From the cell containing the given text, extract its center point as (x, y) coordinate. 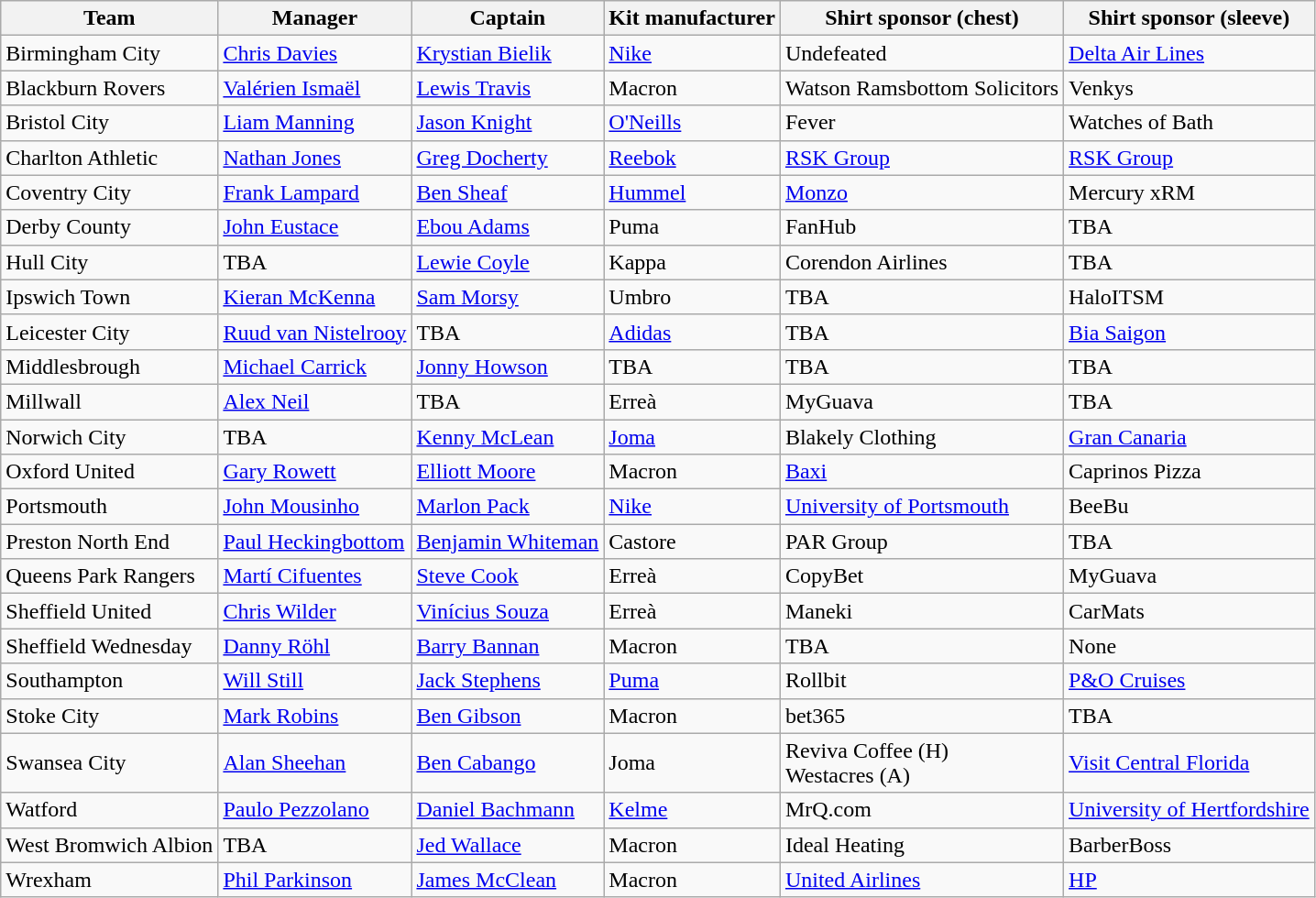
CopyBet (922, 576)
Middlesbrough (110, 367)
Martí Cifuentes (315, 576)
Adidas (693, 332)
Bia Saigon (1190, 332)
Watches of Bath (1190, 123)
Swansea City (110, 762)
Michael Carrick (315, 367)
MrQ.com (922, 810)
Lewis Travis (508, 88)
Oxford United (110, 472)
Kenny McLean (508, 437)
Norwich City (110, 437)
John Mousinho (315, 507)
Captain (508, 18)
Alex Neil (315, 401)
Will Still (315, 681)
Liam Manning (315, 123)
Baxi (922, 472)
bet365 (922, 716)
Rollbit (922, 681)
Sheffield Wednesday (110, 646)
Jonny Howson (508, 367)
Wrexham (110, 880)
United Airlines (922, 880)
Hull City (110, 262)
Portsmouth (110, 507)
Visit Central Florida (1190, 762)
Maneki (922, 611)
Jason Knight (508, 123)
West Bromwich Albion (110, 845)
Caprinos Pizza (1190, 472)
Sheffield United (110, 611)
Blakely Clothing (922, 437)
Krystian Bielik (508, 53)
Reviva Coffee (H)Westacres (A) (922, 762)
Greg Docherty (508, 158)
Vinícius Souza (508, 611)
Watson Ramsbottom Solicitors (922, 88)
Bristol City (110, 123)
Valérien Ismaël (315, 88)
Kappa (693, 262)
O'Neills (693, 123)
Manager (315, 18)
Mark Robins (315, 716)
Gran Canaria (1190, 437)
Marlon Pack (508, 507)
FanHub (922, 227)
Paulo Pezzolano (315, 810)
Sam Morsy (508, 297)
Paul Heckingbottom (315, 542)
Ebou Adams (508, 227)
Queens Park Rangers (110, 576)
Chris Wilder (315, 611)
HaloITSM (1190, 297)
Castore (693, 542)
Watford (110, 810)
Kit manufacturer (693, 18)
Kelme (693, 810)
James McClean (508, 880)
Ben Sheaf (508, 192)
Coventry City (110, 192)
Ben Gibson (508, 716)
Millwall (110, 401)
Hummel (693, 192)
Ruud van Nistelrooy (315, 332)
Shirt sponsor (sleeve) (1190, 18)
University of Hertfordshire (1190, 810)
Kieran McKenna (315, 297)
Monzo (922, 192)
Venkys (1190, 88)
HP (1190, 880)
Delta Air Lines (1190, 53)
Jack Stephens (508, 681)
PAR Group (922, 542)
CarMats (1190, 611)
Derby County (110, 227)
Lewie Coyle (508, 262)
John Eustace (315, 227)
BarberBoss (1190, 845)
Reebok (693, 158)
Benjamin Whiteman (508, 542)
Blackburn Rovers (110, 88)
Danny Röhl (315, 646)
Jed Wallace (508, 845)
Shirt sponsor (chest) (922, 18)
Birmingham City (110, 53)
University of Portsmouth (922, 507)
Nathan Jones (315, 158)
Elliott Moore (508, 472)
Mercury xRM (1190, 192)
Daniel Bachmann (508, 810)
BeeBu (1190, 507)
Alan Sheehan (315, 762)
Corendon Airlines (922, 262)
Steve Cook (508, 576)
Fever (922, 123)
Ideal Heating (922, 845)
Preston North End (110, 542)
None (1190, 646)
Ipswich Town (110, 297)
Barry Bannan (508, 646)
Undefeated (922, 53)
Charlton Athletic (110, 158)
Umbro (693, 297)
Team (110, 18)
Stoke City (110, 716)
Chris Davies (315, 53)
P&O Cruises (1190, 681)
Gary Rowett (315, 472)
Leicester City (110, 332)
Ben Cabango (508, 762)
Phil Parkinson (315, 880)
Frank Lampard (315, 192)
Southampton (110, 681)
